Return the (x, y) coordinate for the center point of the cell that contains the specified text.  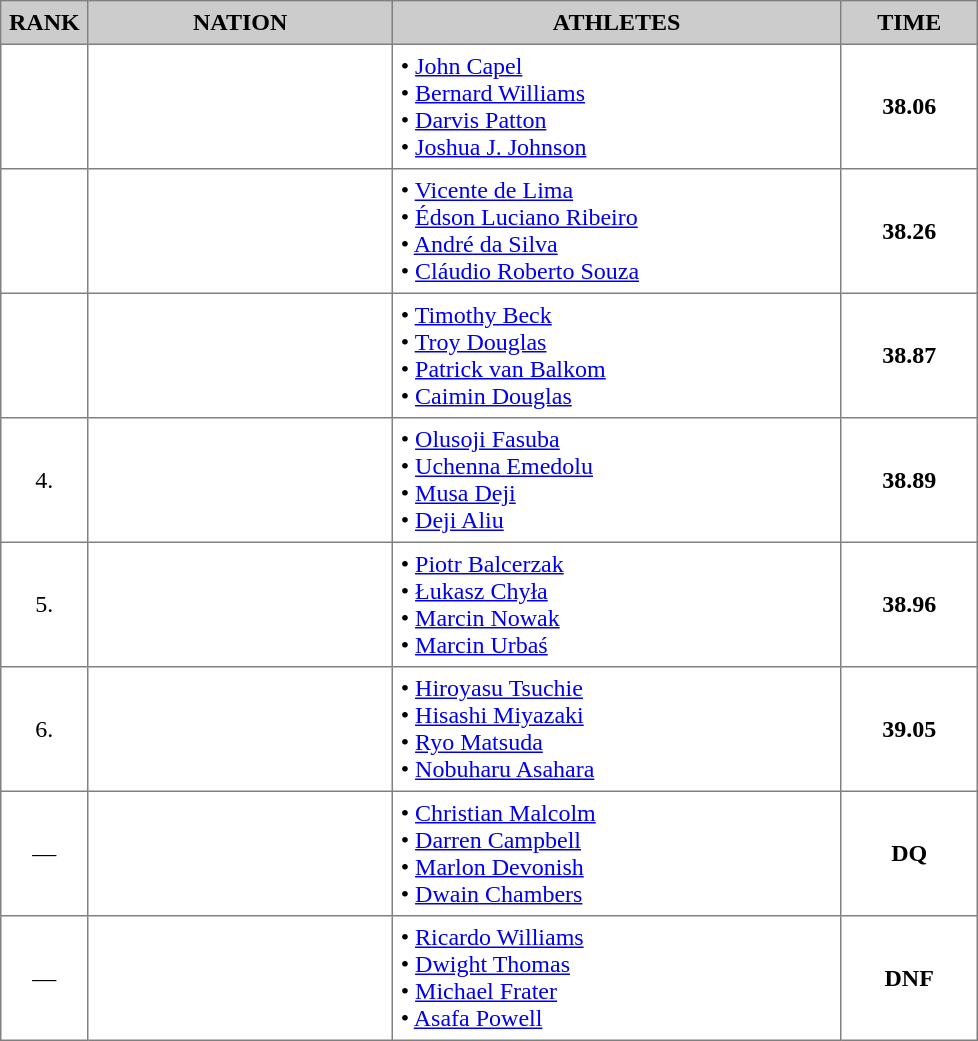
RANK (44, 23)
38.96 (909, 604)
• Vicente de Lima• Édson Luciano Ribeiro• André da Silva• Cláudio Roberto Souza (616, 231)
4. (44, 480)
• John Capel• Bernard Williams• Darvis Patton• Joshua J. Johnson (616, 106)
• Ricardo Williams• Dwight Thomas• Michael Frater• Asafa Powell (616, 978)
38.87 (909, 355)
DQ (909, 853)
• Hiroyasu Tsuchie• Hisashi Miyazaki• Ryo Matsuda• Nobuharu Asahara (616, 729)
6. (44, 729)
• Piotr Balcerzak• Łukasz Chyła• Marcin Nowak• Marcin Urbaś (616, 604)
ATHLETES (616, 23)
NATION (240, 23)
39.05 (909, 729)
• Olusoji Fasuba• Uchenna Emedolu• Musa Deji• Deji Aliu (616, 480)
• Christian Malcolm• Darren Campbell• Marlon Devonish• Dwain Chambers (616, 853)
5. (44, 604)
38.06 (909, 106)
• Timothy Beck• Troy Douglas• Patrick van Balkom• Caimin Douglas (616, 355)
38.89 (909, 480)
DNF (909, 978)
38.26 (909, 231)
TIME (909, 23)
